Output the (X, Y) coordinate of the center of the cell containing the given text.  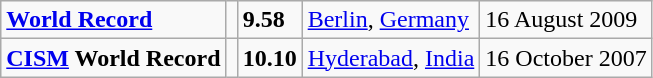
CISM World Record (114, 58)
9.58 (270, 20)
16 October 2007 (566, 58)
Berlin, Germany (391, 20)
10.10 (270, 58)
Hyderabad, India (391, 58)
16 August 2009 (566, 20)
World Record (114, 20)
